Scan for the cell matching the given text and deliver its [X, Y] coordinate at center. 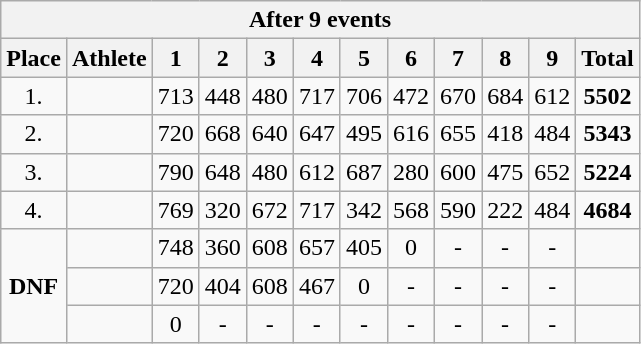
405 [364, 248]
672 [270, 210]
590 [458, 210]
5224 [608, 172]
647 [316, 134]
404 [222, 286]
640 [270, 134]
706 [364, 96]
495 [364, 134]
1 [176, 58]
648 [222, 172]
3 [270, 58]
9 [552, 58]
1. [34, 96]
8 [506, 58]
472 [410, 96]
280 [410, 172]
5 [364, 58]
360 [222, 248]
568 [410, 210]
5343 [608, 134]
2 [222, 58]
652 [552, 172]
418 [506, 134]
687 [364, 172]
2. [34, 134]
3. [34, 172]
475 [506, 172]
713 [176, 96]
448 [222, 96]
670 [458, 96]
748 [176, 248]
668 [222, 134]
4684 [608, 210]
684 [506, 96]
616 [410, 134]
600 [458, 172]
342 [364, 210]
4. [34, 210]
Place [34, 58]
769 [176, 210]
320 [222, 210]
222 [506, 210]
7 [458, 58]
6 [410, 58]
467 [316, 286]
790 [176, 172]
657 [316, 248]
After 9 events [320, 20]
4 [316, 58]
Total [608, 58]
655 [458, 134]
DNF [34, 286]
5502 [608, 96]
Athlete [109, 58]
